Locate the cell with the specified text and output its (X, Y) center coordinate. 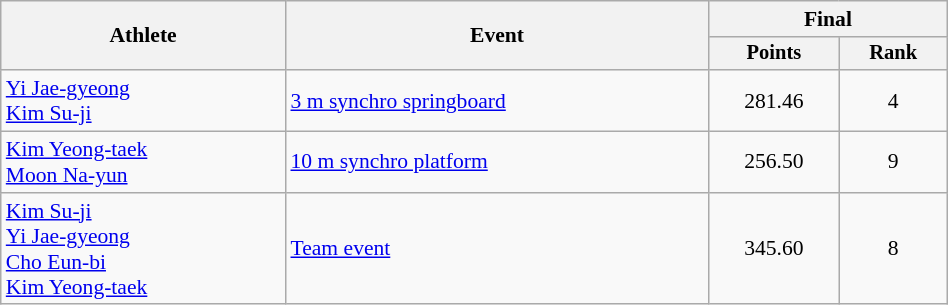
Event (496, 36)
Team event (496, 249)
281.46 (774, 100)
Kim Su-ji Yi Jae-gyeong Cho Eun-bi Kim Yeong-taek (144, 249)
Final (828, 19)
10 m synchro platform (496, 162)
8 (893, 249)
9 (893, 162)
Athlete (144, 36)
Points (774, 54)
Kim Yeong-taek Moon Na-yun (144, 162)
Rank (893, 54)
345.60 (774, 249)
256.50 (774, 162)
4 (893, 100)
3 m synchro springboard (496, 100)
Yi Jae-gyeong Kim Su-ji (144, 100)
